Pinpoint the cell where the given text exists, returning its [x, y] midpoint coordinate. 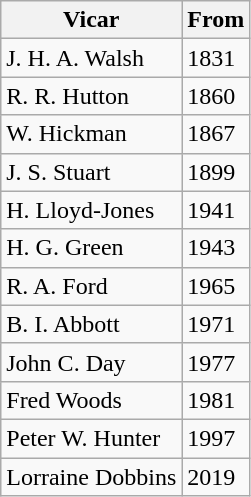
Peter W. Hunter [92, 438]
R. R. Hutton [92, 96]
R. A. Ford [92, 286]
1965 [216, 286]
B. I. Abbott [92, 324]
1943 [216, 248]
1971 [216, 324]
Vicar [92, 20]
Lorraine Dobbins [92, 477]
J. H. A. Walsh [92, 58]
1977 [216, 362]
1860 [216, 96]
2019 [216, 477]
1941 [216, 210]
H. Lloyd-Jones [92, 210]
John C. Day [92, 362]
H. G. Green [92, 248]
Fred Woods [92, 400]
W. Hickman [92, 134]
1981 [216, 400]
1867 [216, 134]
1997 [216, 438]
J. S. Stuart [92, 172]
1899 [216, 172]
From [216, 20]
1831 [216, 58]
